Determine the (X, Y) coordinate at the center of the cell enclosing the given text.  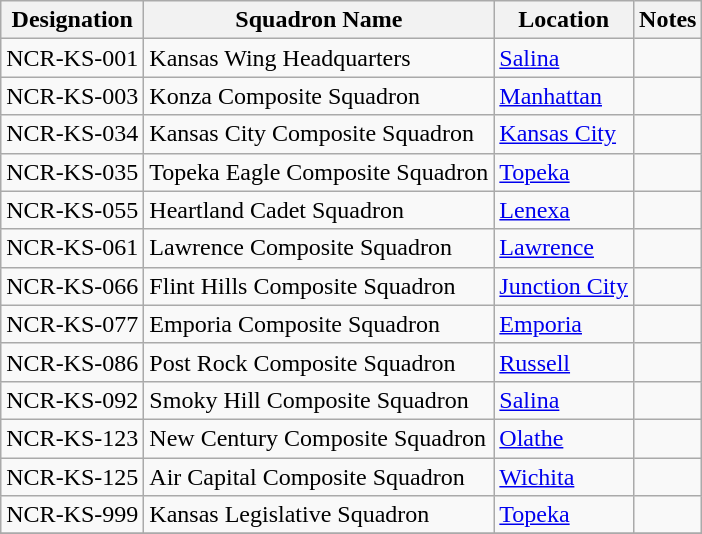
Manhattan (564, 96)
Smoky Hill Composite Squadron (319, 400)
New Century Composite Squadron (319, 438)
Squadron Name (319, 20)
NCR-KS-061 (72, 248)
NCR-KS-125 (72, 477)
Flint Hills Composite Squadron (319, 286)
Lawrence (564, 248)
Junction City (564, 286)
Post Rock Composite Squadron (319, 362)
Heartland Cadet Squadron (319, 210)
NCR-KS-001 (72, 58)
Topeka Eagle Composite Squadron (319, 172)
Air Capital Composite Squadron (319, 477)
NCR-KS-086 (72, 362)
Designation (72, 20)
NCR-KS-035 (72, 172)
Notes (668, 20)
NCR-KS-123 (72, 438)
Konza Composite Squadron (319, 96)
Russell (564, 362)
Kansas City Composite Squadron (319, 134)
Lenexa (564, 210)
Kansas Wing Headquarters (319, 58)
NCR-KS-092 (72, 400)
Kansas Legislative Squadron (319, 515)
Kansas City (564, 134)
Emporia (564, 324)
NCR-KS-066 (72, 286)
Lawrence Composite Squadron (319, 248)
Wichita (564, 477)
NCR-KS-999 (72, 515)
NCR-KS-055 (72, 210)
NCR-KS-003 (72, 96)
NCR-KS-077 (72, 324)
Emporia Composite Squadron (319, 324)
Olathe (564, 438)
Location (564, 20)
NCR-KS-034 (72, 134)
